Pinpoint the cell where the given text exists, returning its [x, y] midpoint coordinate. 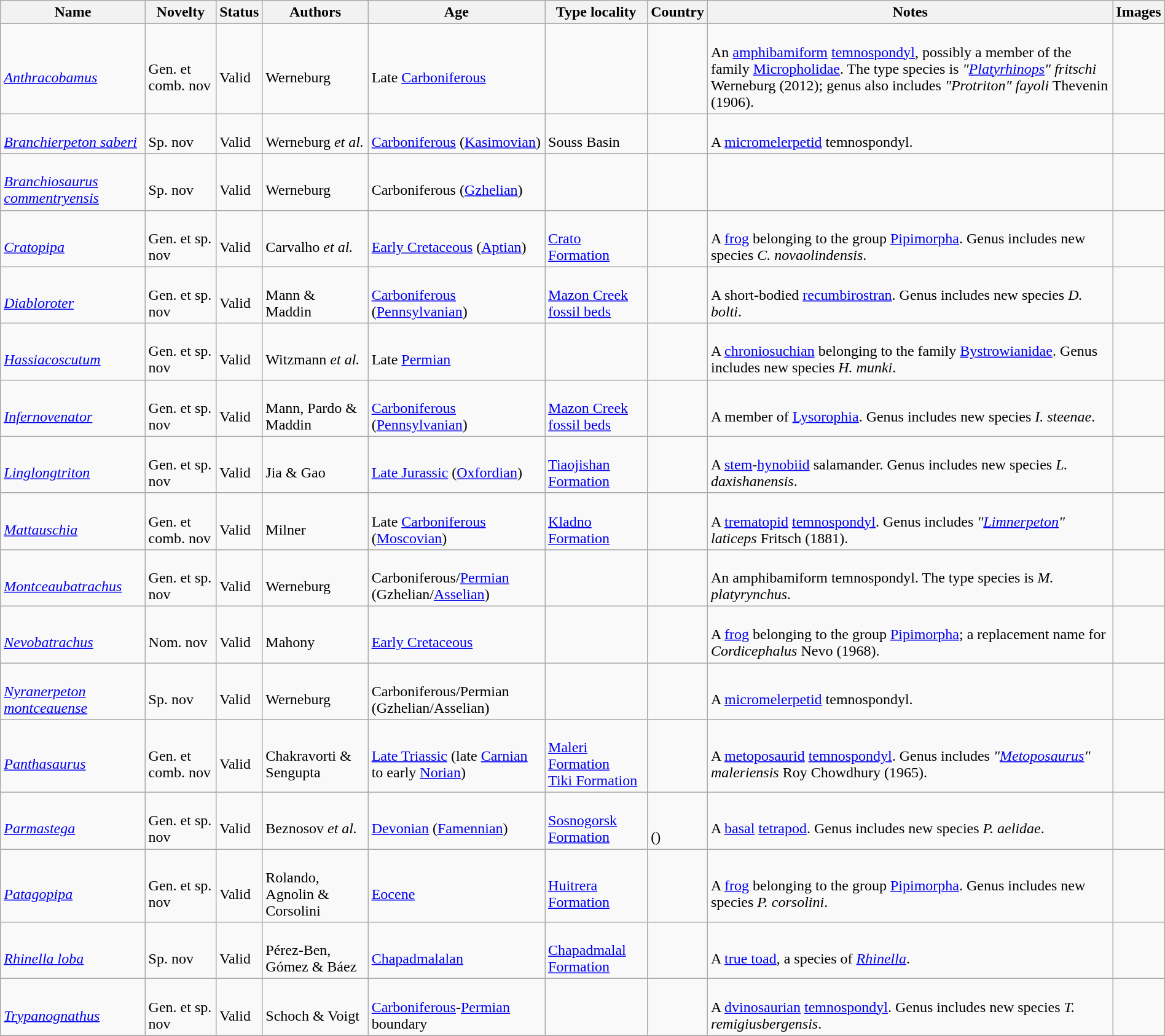
Crato Formation [596, 238]
Pérez-Ben, Gómez & Báez [315, 951]
Mahony [315, 634]
Devonian (Famennian) [456, 821]
Jia & Gao [315, 465]
An amphibamiform temnospondyl. The type species is M. platyrynchus. [909, 578]
Mattauschia [73, 521]
Panthasaurus [73, 756]
Anthracobamus [73, 69]
Authors [315, 12]
Souss Basin [596, 134]
Chakravorti & Sengupta [315, 756]
A stem-hynobiid salamander. Genus includes new species L. daxishanensis. [909, 465]
Age [456, 12]
Novelty [181, 12]
Country [678, 12]
Late Carboniferous [456, 69]
Carvalho et al. [315, 238]
A frog belonging to the group Pipimorpha; a replacement name for Cordicephalus Nevo (1968). [909, 634]
Huitrera Formation [596, 886]
Type locality [596, 12]
Mann & Maddin [315, 295]
Beznosov et al. [315, 821]
Late Triassic (late Carnian to early Norian) [456, 756]
A trematopid temnospondyl. Genus includes "Limnerpeton" laticeps Fritsch (1881). [909, 521]
Carboniferous (Gzhelian) [456, 182]
Maleri Formation Tiki Formation [596, 756]
Mann, Pardo & Maddin [315, 408]
Sosnogorsk Formation [596, 821]
Early Cretaceous (Aptian) [456, 238]
Nom. nov [181, 634]
Rolando, Agnolin & Corsolini [315, 886]
A basal tetrapod. Genus includes new species P. aelidae. [909, 821]
Cratopipa [73, 238]
Infernovenator [73, 408]
Branchierpeton saberi [73, 134]
Linglongtriton [73, 465]
Witzmann et al. [315, 351]
Trypanognathus [73, 1007]
A dvinosaurian temnospondyl. Genus includes new species T. remigiusbergensis. [909, 1007]
Chapadmalal Formation [596, 951]
Status [240, 12]
Parmastega [73, 821]
Montceaubatrachus [73, 578]
A true toad, a species of Rhinella. [909, 951]
Werneburg et al. [315, 134]
Carboniferous (Kasimovian) [456, 134]
A metoposaurid temnospondyl. Genus includes "Metoposaurus" maleriensis Roy Chowdhury (1965). [909, 756]
Diabloroter [73, 295]
Nyranerpeton montceauense [73, 691]
Late Jurassic (Oxfordian) [456, 465]
A frog belonging to the group Pipimorpha. Genus includes new species P. corsolini. [909, 886]
Hassiacoscutum [73, 351]
Name [73, 12]
A chroniosuchian belonging to the family Bystrowianidae. Genus includes new species H. munki. [909, 351]
() [678, 821]
Schoch & Voigt [315, 1007]
Nevobatrachus [73, 634]
Rhinella loba [73, 951]
Branchiosaurus commentryensis [73, 182]
Eocene [456, 886]
Milner [315, 521]
Kladno Formation [596, 521]
Late Permian [456, 351]
Chapadmalalan [456, 951]
Images [1139, 12]
A short-bodied recumbirostran. Genus includes new species D. bolti. [909, 295]
Carboniferous-Permian boundary [456, 1007]
Notes [909, 12]
Tiaojishan Formation [596, 465]
Early Cretaceous [456, 634]
Patagopipa [73, 886]
A frog belonging to the group Pipimorpha. Genus includes new species C. novaolindensis. [909, 238]
Late Carboniferous (Moscovian) [456, 521]
A member of Lysorophia. Genus includes new species I. steenae. [909, 408]
